Scan for the cell matching the given text and deliver its (X, Y) coordinate at center. 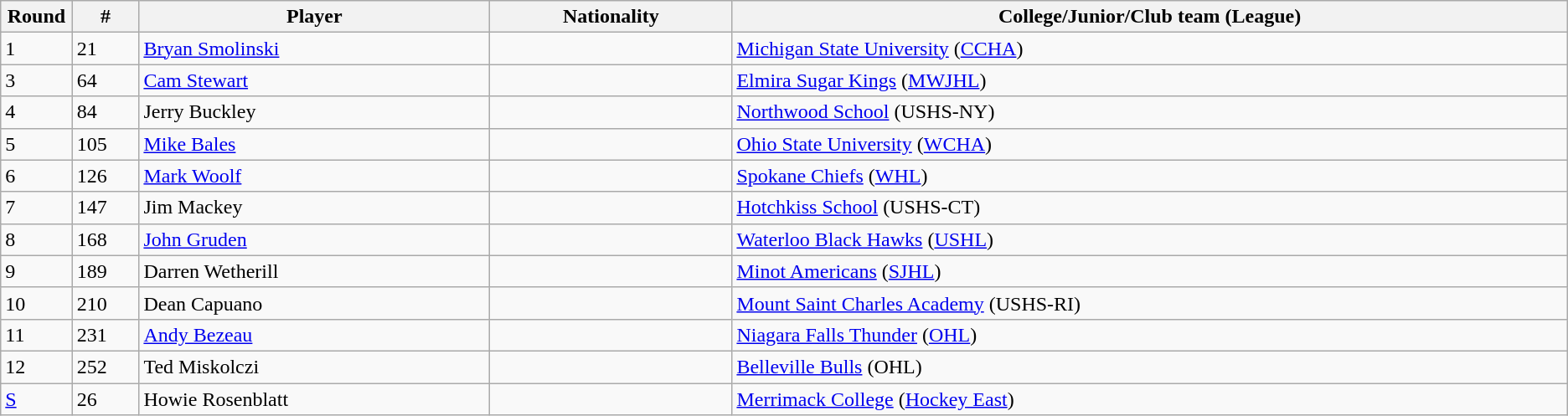
College/Junior/Club team (League) (1149, 17)
12 (37, 367)
26 (106, 399)
Howie Rosenblatt (315, 399)
189 (106, 271)
Dean Capuano (315, 303)
Northwood School (USHS-NY) (1149, 112)
Jerry Buckley (315, 112)
168 (106, 239)
Jim Mackey (315, 208)
Belleville Bulls (OHL) (1149, 367)
John Gruden (315, 239)
3 (37, 80)
210 (106, 303)
Ted Miskolczi (315, 367)
Cam Stewart (315, 80)
Mike Bales (315, 144)
11 (37, 335)
Merrimack College (Hockey East) (1149, 399)
Round (37, 17)
6 (37, 176)
Andy Bezeau (315, 335)
4 (37, 112)
# (106, 17)
231 (106, 335)
10 (37, 303)
Mount Saint Charles Academy (USHS-RI) (1149, 303)
Spokane Chiefs (WHL) (1149, 176)
9 (37, 271)
147 (106, 208)
Michigan State University (CCHA) (1149, 49)
Nationality (611, 17)
S (37, 399)
64 (106, 80)
Minot Americans (SJHL) (1149, 271)
Bryan Smolinski (315, 49)
Darren Wetherill (315, 271)
21 (106, 49)
7 (37, 208)
Mark Woolf (315, 176)
Player (315, 17)
252 (106, 367)
Niagara Falls Thunder (OHL) (1149, 335)
Hotchkiss School (USHS-CT) (1149, 208)
1 (37, 49)
84 (106, 112)
Elmira Sugar Kings (MWJHL) (1149, 80)
105 (106, 144)
Waterloo Black Hawks (USHL) (1149, 239)
5 (37, 144)
8 (37, 239)
126 (106, 176)
Ohio State University (WCHA) (1149, 144)
